Determine the [x, y] coordinate at the center of the cell enclosing the given text.  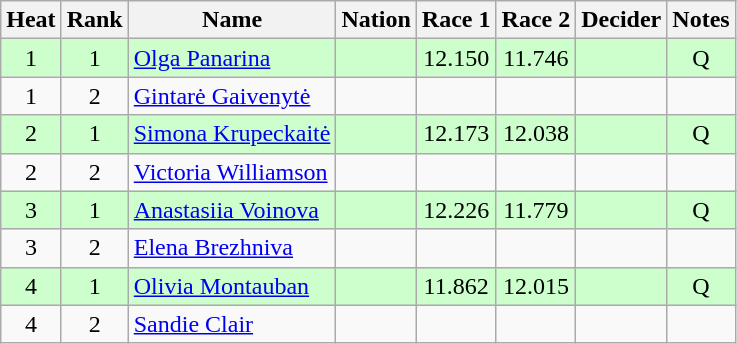
Race 1 [456, 20]
Race 2 [536, 20]
Simona Krupeckaitė [232, 134]
11.862 [456, 286]
Victoria Williamson [232, 172]
12.015 [536, 286]
Name [232, 20]
11.746 [536, 58]
Olivia Montauban [232, 286]
Rank [94, 20]
Sandie Clair [232, 324]
Gintarė Gaivenytė [232, 96]
12.150 [456, 58]
11.779 [536, 210]
12.038 [536, 134]
Notes [701, 20]
Elena Brezhniva [232, 248]
Heat [31, 20]
Nation [376, 20]
Decider [622, 20]
Olga Panarina [232, 58]
12.226 [456, 210]
12.173 [456, 134]
Anastasiia Voinova [232, 210]
